Capture the cell that displays the provided text and extract its (x, y) central coordinate. 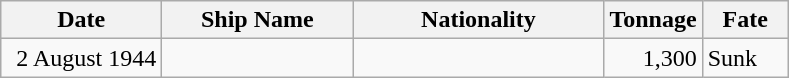
Nationality (478, 20)
Fate (745, 20)
Date (82, 20)
Ship Name (258, 20)
Tonnage (653, 20)
2 August 1944 (82, 58)
1,300 (653, 58)
Sunk (745, 58)
